Locate the cell with the specified text and output its [X, Y] center coordinate. 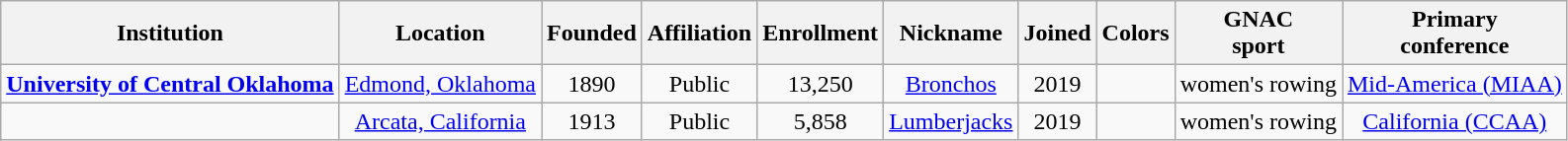
Bronchos [951, 84]
1913 [592, 121]
Institution [170, 34]
Mid-America (MIAA) [1455, 84]
Enrollment [821, 34]
Founded [592, 34]
Affiliation [699, 34]
13,250 [821, 84]
GNACsport [1258, 34]
Joined [1058, 34]
Edmond, Oklahoma [440, 84]
1890 [592, 84]
Nickname [951, 34]
University of Central Oklahoma [170, 84]
California (CCAA) [1455, 121]
Lumberjacks [951, 121]
Primaryconference [1455, 34]
Colors [1135, 34]
Arcata, California [440, 121]
5,858 [821, 121]
Location [440, 34]
